Scan for the cell matching the given text and deliver its [X, Y] coordinate at center. 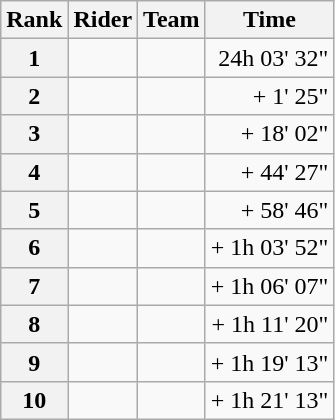
24h 03' 32" [270, 58]
+ 1h 03' 52" [270, 248]
9 [34, 362]
Team [172, 20]
+ 1h 21' 13" [270, 400]
+ 58' 46" [270, 210]
2 [34, 96]
3 [34, 134]
6 [34, 248]
Rider [103, 20]
Rank [34, 20]
5 [34, 210]
+ 1h 06' 07" [270, 286]
+ 1' 25" [270, 96]
+ 18' 02" [270, 134]
10 [34, 400]
8 [34, 324]
+ 1h 11' 20" [270, 324]
1 [34, 58]
4 [34, 172]
7 [34, 286]
+ 44' 27" [270, 172]
+ 1h 19' 13" [270, 362]
Time [270, 20]
